For the text-containing cell, return its midpoint in [X, Y] coordinate format. 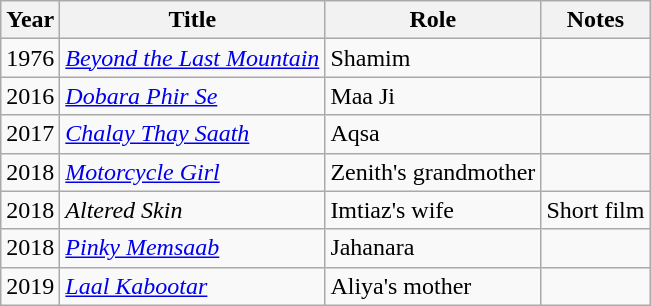
Pinky Memsaab [192, 248]
Title [192, 20]
Imtiaz's wife [433, 210]
Altered Skin [192, 210]
Dobara Phir Se [192, 96]
Notes [596, 20]
Aqsa [433, 134]
Aliya's mother [433, 286]
1976 [30, 58]
Year [30, 20]
Beyond the Last Mountain [192, 58]
Motorcycle Girl [192, 172]
Shamim [433, 58]
Maa Ji [433, 96]
2017 [30, 134]
Zenith's grandmother [433, 172]
Short film [596, 210]
Chalay Thay Saath [192, 134]
2016 [30, 96]
Jahanara [433, 248]
Laal Kabootar [192, 286]
2019 [30, 286]
Role [433, 20]
